Output the [x, y] coordinate of the center of the cell containing the given text.  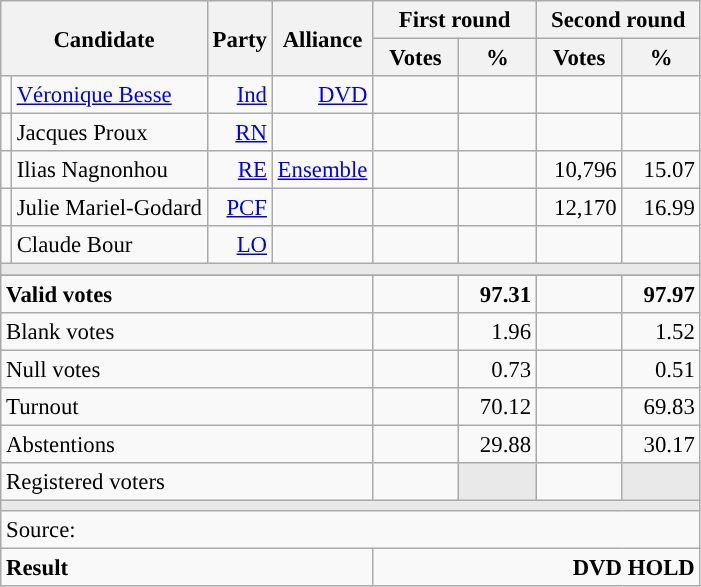
Abstentions [187, 444]
First round [455, 20]
97.97 [661, 294]
15.07 [661, 170]
Ilias Nagnonhou [109, 170]
LO [240, 245]
97.31 [497, 294]
Véronique Besse [109, 95]
0.73 [497, 369]
10,796 [579, 170]
Registered voters [187, 482]
12,170 [579, 208]
Null votes [187, 369]
1.96 [497, 331]
RE [240, 170]
Julie Mariel-Godard [109, 208]
Party [240, 38]
Turnout [187, 406]
0.51 [661, 369]
Alliance [322, 38]
Ensemble [322, 170]
DVD HOLD [536, 567]
Second round [618, 20]
30.17 [661, 444]
16.99 [661, 208]
1.52 [661, 331]
69.83 [661, 406]
DVD [322, 95]
Ind [240, 95]
PCF [240, 208]
Valid votes [187, 294]
Jacques Proux [109, 133]
Result [187, 567]
Candidate [104, 38]
70.12 [497, 406]
RN [240, 133]
29.88 [497, 444]
Blank votes [187, 331]
Claude Bour [109, 245]
Source: [350, 530]
